Output the (x, y) coordinate of the center of the cell containing the given text.  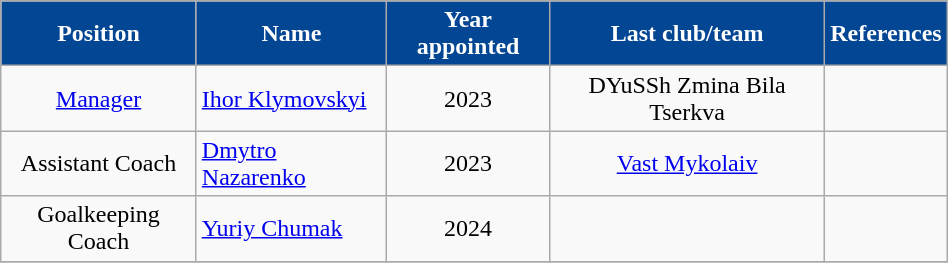
Manager (99, 98)
Assistant Coach (99, 164)
2024 (468, 228)
Name (291, 34)
DYuSSh Zmina Bila Tserkva (688, 98)
Position (99, 34)
Yuriy Chumak (291, 228)
Last club/team (688, 34)
Goalkeeping Coach (99, 228)
Dmytro Nazarenko (291, 164)
Year appointed (468, 34)
Vast Mykolaiv (688, 164)
Ihor Klymovskyi (291, 98)
References (886, 34)
